Search for the cell housing the specified text and yield its (X, Y) center coordinate. 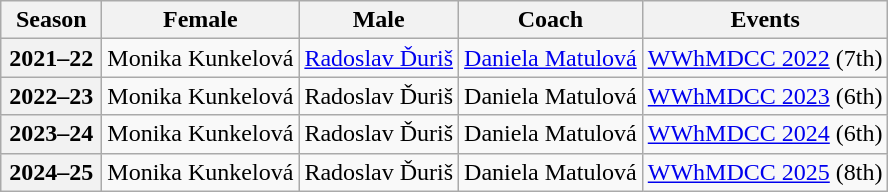
2024–25 (52, 172)
WWhMDCC 2022 (7th) (765, 58)
Events (765, 20)
Season (52, 20)
2021–22 (52, 58)
WWhMDCC 2024 (6th) (765, 134)
WWhMDCC 2023 (6th) (765, 96)
WWhMDCC 2025 (8th) (765, 172)
2023–24 (52, 134)
Coach (551, 20)
Male (379, 20)
Female (200, 20)
2022–23 (52, 96)
